Search for the cell housing the specified text and yield its [x, y] center coordinate. 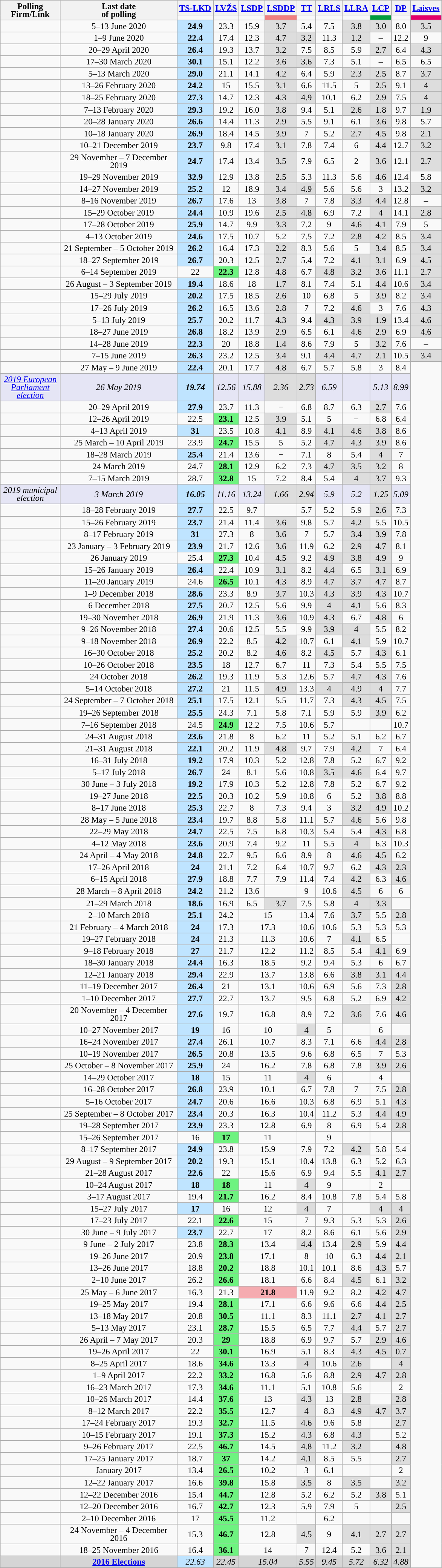
9–26 February 2017 [119, 1447]
36.1 [226, 1550]
12–21 January 2018 [119, 974]
9–26 November 2018 [119, 629]
2–10 June 2017 [119, 1280]
1.25 [381, 494]
24 March 2019 [119, 467]
22.63 [195, 1562]
9–18 November 2018 [119, 641]
20–28 January 2020 [119, 121]
26 April – 7 May 2017 [119, 1340]
17–30 March 2020 [119, 62]
TS-LKD [195, 8]
1.66 [281, 494]
8–25 April 2017 [119, 1363]
17–25 January 2017 [119, 1459]
15.2 [268, 1435]
2.73 [306, 387]
5.55 [306, 1562]
18–25 February 2020 [119, 98]
9–18 February 2018 [119, 951]
13–26 February 2020 [119, 86]
13.9 [252, 332]
15.04 [268, 1562]
1–9 December 2018 [119, 594]
13–18 May 2017 [119, 1316]
15–26 January 2019 [119, 570]
26 August – 3 September 2019 [119, 284]
12–26 April 2019 [119, 419]
20 [226, 344]
5.13 [381, 387]
1.4 [281, 344]
15–29 July 2019 [119, 296]
LLRA [356, 8]
25.3 [195, 808]
21–29 March 2018 [119, 903]
37 [226, 1459]
27.5 [195, 606]
8.99 [401, 387]
16–28 October 2017 [119, 1090]
17–24 February 2017 [119, 1423]
10–27 November 2017 [119, 1030]
7–15 March 2019 [119, 479]
30 June – 9 July 2017 [119, 1233]
7–13 February 2020 [119, 110]
28 May – 5 June 2018 [119, 820]
DP [401, 8]
5–13 May 2017 [119, 1328]
TT [306, 8]
19–25 May 2017 [119, 1304]
32.9 [195, 177]
22–29 May 2018 [119, 832]
19–28 September 2017 [119, 1125]
18–28 March 2019 [119, 455]
25 September – 8 October 2017 [119, 1114]
9 June – 2 July 2017 [119, 1244]
10–26 October 2018 [119, 665]
21–31 August 2018 [119, 748]
24 October 2018 [119, 677]
14.2 [268, 1459]
30.5 [226, 1316]
44.7 [226, 1495]
2–10 March 2018 [119, 915]
24.8 [195, 855]
45.5 [226, 1518]
26.3 [195, 356]
LSDP [252, 8]
25.7 [195, 320]
LSDDP [281, 8]
4–13 October 2019 [119, 237]
21 February – 4 March 2018 [119, 927]
5–13 June 2020 [119, 26]
10–26 March 2017 [119, 1399]
15.4 [195, 1495]
10–19 November 2017 [119, 1054]
16–31 July 2018 [119, 760]
6.59 [329, 387]
12–22 January 2017 [119, 1482]
22.45 [226, 1562]
18–25 November 2016 [119, 1550]
2019 municipal election [30, 494]
2.2 [281, 248]
35.5 [226, 1411]
20 November – 4 December 2017 [119, 1014]
7–15 June 2019 [119, 356]
2.94 [306, 494]
6–14 September 2019 [119, 272]
21–28 August 2017 [119, 1173]
5.09 [401, 494]
25 May – 6 June 2017 [119, 1292]
2–10 December 2016 [119, 1518]
15–26 September 2017 [119, 1137]
15.6 [268, 1173]
29.4 [195, 974]
29.3 [195, 110]
21.2 [226, 891]
11–19 December 2017 [119, 987]
24.5 [195, 725]
5–16 October 2017 [119, 1101]
33.2 [226, 1375]
20.7 [226, 606]
3–17 August 2017 [119, 1197]
15.8 [268, 1482]
23 January – 3 February 2019 [119, 546]
16–30 October 2018 [119, 653]
5–13 July 2019 [119, 320]
19.74 [195, 387]
20–29 April 2020 [119, 50]
20–29 April 2019 [119, 407]
18–30 January 2018 [119, 963]
3.0 [381, 26]
25 March – 10 April 2019 [119, 443]
19–26 April 2017 [119, 1352]
37.6 [226, 1399]
18–28 February 2019 [119, 510]
18.7 [195, 1459]
0.7 [401, 1352]
1–10 December 2017 [119, 998]
17–26 July 2019 [119, 308]
10–21 December 2019 [119, 145]
Last dateof polling [119, 11]
19.6 [252, 213]
14–27 November 2019 [119, 189]
13.1 [268, 987]
11.16 [226, 494]
19–26 September 2018 [119, 713]
29 [226, 1340]
19–27 February 2018 [119, 939]
18.4 [226, 133]
29 November – 7 December 2019 [119, 161]
8–17 June 2018 [119, 808]
19 [195, 1030]
16–24 November 2017 [119, 1042]
18–27 September 2019 [119, 260]
37.3 [226, 1435]
26.1 [226, 1042]
15.88 [252, 387]
28.3 [226, 1244]
17–26 April 2018 [119, 867]
39.8 [226, 1482]
7–16 September 2018 [119, 725]
13.24 [252, 494]
1.7 [281, 284]
2019 European Parliament election [30, 387]
6.32 [381, 1562]
5.72 [356, 1562]
12–20 December 2016 [119, 1506]
1.8 [381, 110]
19–27 June 2018 [119, 796]
16.0 [252, 110]
15–27 July 2017 [119, 1209]
25 October – 8 November 2017 [119, 1066]
10–24 August 2017 [119, 1185]
5–13 March 2020 [119, 74]
16.05 [195, 494]
12.56 [226, 387]
19–30 November 2018 [119, 617]
Laisves [426, 8]
15–26 February 2019 [119, 522]
9.45 [329, 1562]
LRLS [329, 8]
20.1 [226, 367]
32.7 [226, 1423]
January 2017 [119, 1471]
17–23 July 2017 [119, 1221]
18.2 [226, 332]
24 November – 4 December 2016 [119, 1534]
4–13 April 2019 [119, 431]
13.2 [401, 189]
1–9 April 2017 [119, 1375]
18.1 [268, 1280]
13.5 [268, 1054]
23.2 [226, 356]
4–12 May 2018 [119, 844]
11–20 January 2019 [119, 582]
29 August – 9 September 2017 [119, 1161]
19–26 June 2017 [119, 1256]
27.6 [195, 1014]
17.7 [252, 367]
15–29 October 2019 [119, 213]
27.2 [195, 689]
1–9 June 2020 [119, 38]
LVŽS [226, 8]
14 [268, 1550]
17–28 October 2019 [119, 225]
18–27 June 2019 [119, 332]
8.0 [401, 26]
30 June – 3 July 2018 [119, 784]
26 May 2019 [119, 387]
28.6 [195, 594]
19–29 November 2019 [119, 177]
32.8 [226, 479]
12–22 December 2016 [119, 1495]
14–28 June 2019 [119, 344]
26 January 2019 [119, 558]
16.7 [195, 1506]
24 September – 7 October 2018 [119, 701]
10–18 January 2020 [119, 133]
6–15 April 2018 [119, 880]
28 March – 8 April 2018 [119, 891]
2016 Elections [119, 1562]
29.0 [195, 74]
Polling Firm/Link [30, 11]
24.3 [226, 713]
2.36 [281, 387]
18.9 [252, 189]
8–16 November 2019 [119, 201]
24–31 August 2018 [119, 736]
22.9 [226, 974]
13–26 June 2017 [119, 1268]
LCP [381, 8]
5–17 July 2018 [119, 772]
16.5 [226, 308]
27 [195, 951]
27 May – 9 June 2019 [119, 367]
42.7 [226, 1506]
21 September – 5 October 2019 [119, 248]
8–12 March 2017 [119, 1411]
15.3 [195, 1534]
17.6 [226, 201]
1.2 [356, 38]
8–17 February 2019 [119, 534]
3 March 2019 [119, 494]
4.88 [401, 1562]
21.9 [226, 617]
14–29 October 2017 [119, 1078]
19.1 [195, 1435]
25.5 [195, 713]
10–15 February 2017 [119, 1435]
24 April – 4 May 2018 [119, 855]
5–14 October 2018 [119, 689]
8–17 September 2017 [119, 1149]
16–23 March 2017 [119, 1387]
6 December 2018 [119, 606]
